Identify which cell holds the provided text, then report its (x, y) central coordinate. 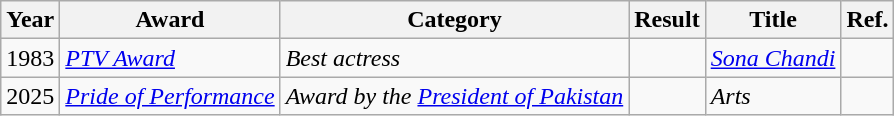
Title (773, 20)
Sona Chandi (773, 58)
Result (667, 20)
Award (170, 20)
Award by the President of Pakistan (454, 96)
Best actress (454, 58)
PTV Award (170, 58)
2025 (30, 96)
Category (454, 20)
1983 (30, 58)
Pride of Performance (170, 96)
Year (30, 20)
Ref. (868, 20)
Arts (773, 96)
